Locate the cell with the specified text and output its (x, y) center coordinate. 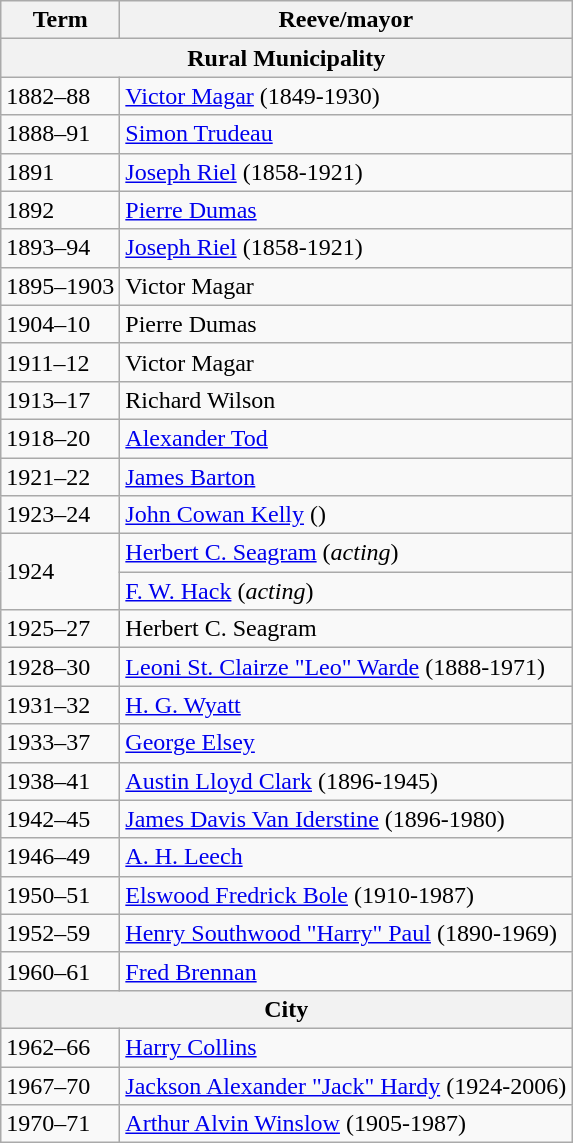
Arthur Alvin Winslow (1905-1987) (346, 1124)
Elswood Fredrick Bole (1910-1987) (346, 895)
Reeve/mayor (346, 20)
Victor Magar (1849-1930) (346, 96)
Harry Collins (346, 1047)
1904–10 (60, 324)
Henry Southwood "Harry" Paul (1890-1969) (346, 933)
1946–49 (60, 857)
1888–91 (60, 134)
1938–41 (60, 781)
1970–71 (60, 1124)
1960–61 (60, 971)
George Elsey (346, 743)
A. H. Leech (346, 857)
John Cowan Kelly () (346, 515)
Leoni St. Clairze "Leo" Warde (1888-1971) (346, 667)
James Davis Van Iderstine (1896-1980) (346, 819)
1892 (60, 210)
H. G. Wyatt (346, 705)
1952–59 (60, 933)
1918–20 (60, 438)
1925–27 (60, 629)
1950–51 (60, 895)
1962–66 (60, 1047)
1891 (60, 172)
F. W. Hack (acting) (346, 591)
1895–1903 (60, 286)
Fred Brennan (346, 971)
Jackson Alexander "Jack" Hardy (1924-2006) (346, 1085)
Term (60, 20)
City (286, 1009)
1933–37 (60, 743)
1921–22 (60, 477)
1911–12 (60, 362)
1893–94 (60, 248)
1882–88 (60, 96)
Rural Municipality (286, 58)
Simon Trudeau (346, 134)
1928–30 (60, 667)
Austin Lloyd Clark (1896-1945) (346, 781)
James Barton (346, 477)
1923–24 (60, 515)
1924 (60, 572)
Alexander Tod (346, 438)
1942–45 (60, 819)
1913–17 (60, 400)
Herbert C. Seagram (346, 629)
1931–32 (60, 705)
Herbert C. Seagram (acting) (346, 553)
1967–70 (60, 1085)
Richard Wilson (346, 400)
